Pinpoint the cell where the given text exists, returning its (x, y) midpoint coordinate. 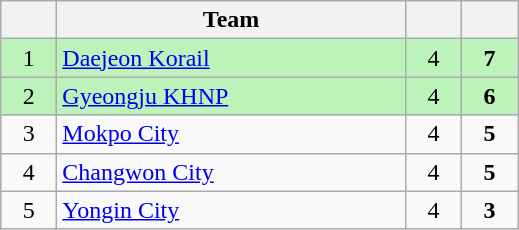
Changwon City (232, 172)
1 (29, 58)
2 (29, 96)
Daejeon Korail (232, 58)
Yongin City (232, 210)
6 (489, 96)
Mokpo City (232, 134)
Team (232, 20)
Gyeongju KHNP (232, 96)
7 (489, 58)
